From the cell containing the given text, extract its center point as (x, y) coordinate. 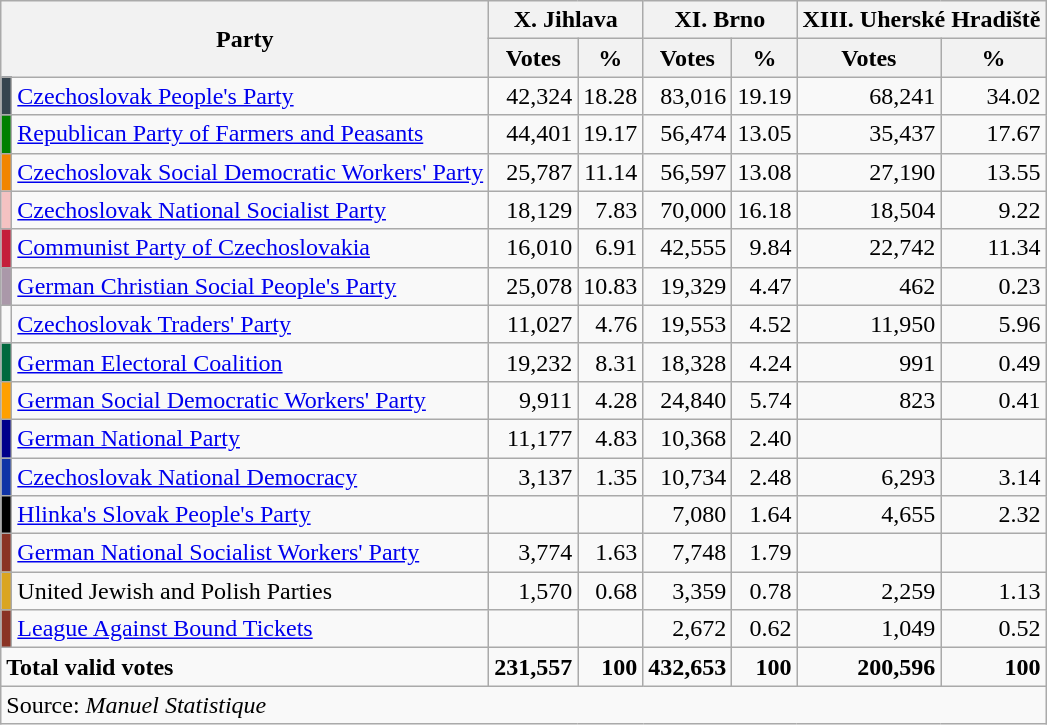
25,787 (534, 172)
1.13 (994, 591)
13.05 (764, 134)
German Social Democratic Workers' Party (250, 400)
11,177 (534, 438)
16.18 (764, 210)
17.67 (994, 134)
2.48 (764, 477)
1.35 (610, 477)
7,748 (688, 553)
7,080 (688, 515)
42,555 (688, 248)
9.22 (994, 210)
432,653 (688, 667)
1.64 (764, 515)
German National Party (250, 438)
5.96 (994, 324)
3,774 (534, 553)
8.31 (610, 362)
11.34 (994, 248)
16,010 (534, 248)
9.84 (764, 248)
League Against Bound Tickets (250, 629)
22,742 (869, 248)
19,329 (688, 286)
10.83 (610, 286)
0.23 (994, 286)
4.47 (764, 286)
German Electoral Coalition (250, 362)
11,950 (869, 324)
XIII. Uherské Hradiště (922, 20)
2,259 (869, 591)
Czechoslovak Traders' Party (250, 324)
4,655 (869, 515)
Party (245, 39)
Hlinka's Slovak People's Party (250, 515)
24,840 (688, 400)
2,672 (688, 629)
18,504 (869, 210)
1.63 (610, 553)
XI. Brno (720, 20)
3,359 (688, 591)
200,596 (869, 667)
56,597 (688, 172)
6,293 (869, 477)
10,734 (688, 477)
Communist Party of Czechoslovakia (250, 248)
68,241 (869, 96)
18,129 (534, 210)
Czechoslovak National Socialist Party (250, 210)
19.17 (610, 134)
1,570 (534, 591)
0.78 (764, 591)
18.28 (610, 96)
X. Jihlava (566, 20)
1,049 (869, 629)
United Jewish and Polish Parties (250, 591)
10,368 (688, 438)
70,000 (688, 210)
19.19 (764, 96)
4.52 (764, 324)
18,328 (688, 362)
42,324 (534, 96)
34.02 (994, 96)
11.14 (610, 172)
Republican Party of Farmers and Peasants (250, 134)
19,232 (534, 362)
Czechoslovak Social Democratic Workers' Party (250, 172)
0.52 (994, 629)
Czechoslovak People's Party (250, 96)
823 (869, 400)
991 (869, 362)
German Christian Social People's Party (250, 286)
0.68 (610, 591)
13.55 (994, 172)
0.62 (764, 629)
11,027 (534, 324)
2.32 (994, 515)
Source: Manuel Statistique (524, 705)
4.83 (610, 438)
83,016 (688, 96)
9,911 (534, 400)
Total valid votes (245, 667)
0.41 (994, 400)
6.91 (610, 248)
7.83 (610, 210)
2.40 (764, 438)
35,437 (869, 134)
5.74 (764, 400)
27,190 (869, 172)
25,078 (534, 286)
13.08 (764, 172)
462 (869, 286)
56,474 (688, 134)
3.14 (994, 477)
German National Socialist Workers' Party (250, 553)
4.76 (610, 324)
4.24 (764, 362)
0.49 (994, 362)
19,553 (688, 324)
Czechoslovak National Democracy (250, 477)
1.79 (764, 553)
3,137 (534, 477)
4.28 (610, 400)
44,401 (534, 134)
231,557 (534, 667)
